Capture the cell that displays the provided text and extract its (X, Y) central coordinate. 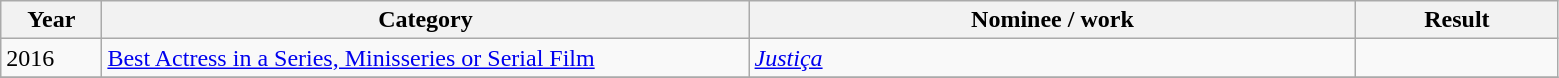
Year (52, 20)
Best Actress in a Series, Minisseries or Serial Film (426, 58)
Justiça (1052, 58)
2016 (52, 58)
Category (426, 20)
Result (1457, 20)
Nominee / work (1052, 20)
